Search for the cell housing the specified text and yield its (x, y) center coordinate. 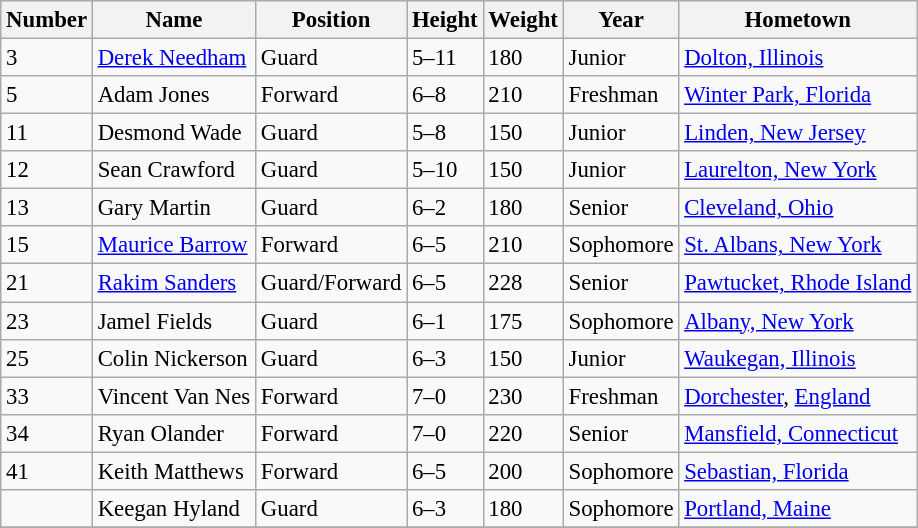
Gary Martin (174, 208)
Vincent Van Nes (174, 396)
200 (523, 471)
Cleveland, Ohio (798, 208)
5–8 (445, 133)
25 (47, 358)
6–1 (445, 321)
Name (174, 20)
Rakim Sanders (174, 283)
Derek Needham (174, 58)
230 (523, 396)
Year (621, 20)
5–11 (445, 58)
175 (523, 321)
Sean Crawford (174, 170)
Keith Matthews (174, 471)
Jamel Fields (174, 321)
Colin Nickerson (174, 358)
12 (47, 170)
Hometown (798, 20)
6–8 (445, 95)
Laurelton, New York (798, 170)
Ryan Olander (174, 433)
Maurice Barrow (174, 245)
15 (47, 245)
6–2 (445, 208)
Linden, New Jersey (798, 133)
Portland, Maine (798, 509)
Mansfield, Connecticut (798, 433)
220 (523, 433)
Dolton, Illinois (798, 58)
34 (47, 433)
Desmond Wade (174, 133)
3 (47, 58)
5 (47, 95)
13 (47, 208)
Guard/Forward (332, 283)
Pawtucket, Rhode Island (798, 283)
Keegan Hyland (174, 509)
Height (445, 20)
11 (47, 133)
Dorchester, England (798, 396)
Sebastian, Florida (798, 471)
Weight (523, 20)
21 (47, 283)
St. Albans, New York (798, 245)
5–10 (445, 170)
Number (47, 20)
33 (47, 396)
41 (47, 471)
Winter Park, Florida (798, 95)
Position (332, 20)
Waukegan, Illinois (798, 358)
Albany, New York (798, 321)
Adam Jones (174, 95)
228 (523, 283)
23 (47, 321)
